From the cell containing the given text, extract its center point as [X, Y] coordinate. 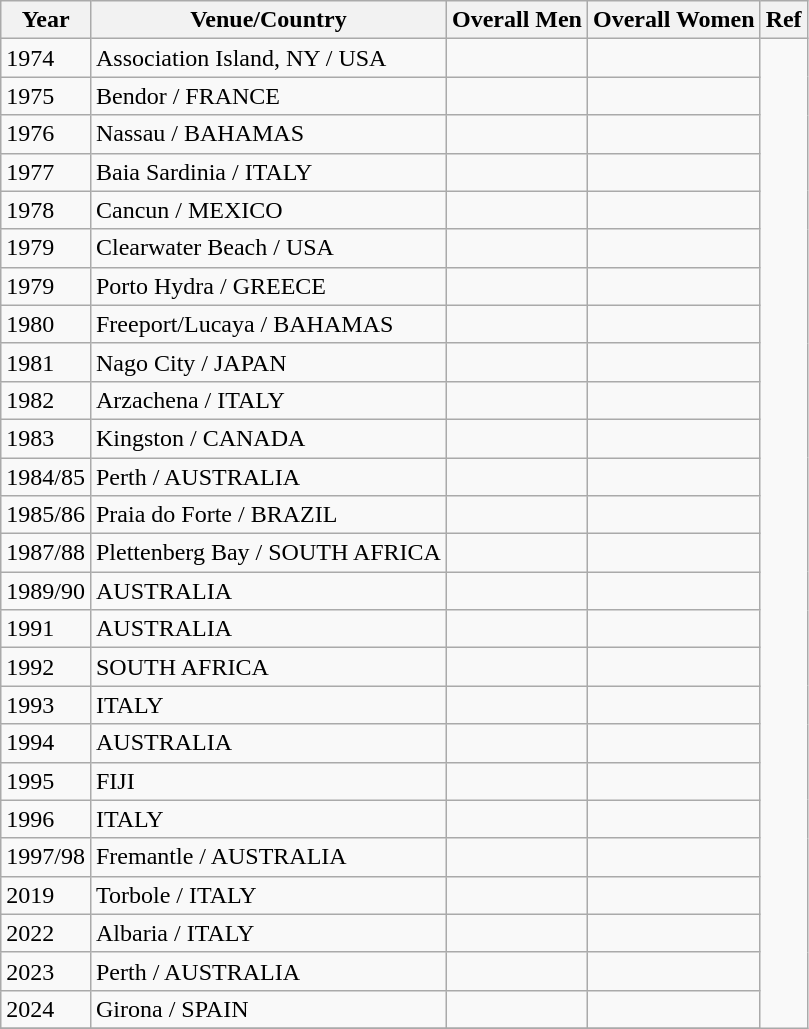
Nassau / BAHAMAS [268, 134]
1994 [46, 743]
Bendor / FRANCE [268, 96]
SOUTH AFRICA [268, 667]
1974 [46, 58]
Girona / SPAIN [268, 1009]
1981 [46, 362]
2019 [46, 895]
1976 [46, 134]
Arzachena / ITALY [268, 400]
1995 [46, 781]
Freeport/Lucaya / BAHAMAS [268, 324]
Venue/Country [268, 20]
Fremantle / AUSTRALIA [268, 857]
1978 [46, 210]
Baia Sardinia / ITALY [268, 172]
Association Island, NY / USA [268, 58]
1980 [46, 324]
Overall Men [516, 20]
Porto Hydra / GREECE [268, 286]
1987/88 [46, 553]
1996 [46, 819]
FIJI [268, 781]
1989/90 [46, 591]
1982 [46, 400]
Year [46, 20]
1977 [46, 172]
Overall Women [674, 20]
Clearwater Beach / USA [268, 248]
1985/86 [46, 515]
Torbole / ITALY [268, 895]
Kingston / CANADA [268, 438]
Ref [784, 20]
1993 [46, 705]
1991 [46, 629]
1984/85 [46, 477]
Cancun / MEXICO [268, 210]
Albaria / ITALY [268, 933]
1975 [46, 96]
1983 [46, 438]
2022 [46, 933]
Praia do Forte / BRAZIL [268, 515]
Nago City / JAPAN [268, 362]
1997/98 [46, 857]
1992 [46, 667]
2024 [46, 1009]
2023 [46, 971]
Plettenberg Bay / SOUTH AFRICA [268, 553]
